Extract the (X, Y) coordinate from the center of the cell holding the provided text.  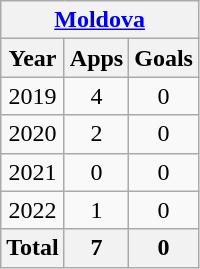
7 (96, 248)
2 (96, 134)
1 (96, 210)
2019 (33, 96)
Goals (164, 58)
2022 (33, 210)
Total (33, 248)
4 (96, 96)
Apps (96, 58)
Moldova (100, 20)
2021 (33, 172)
Year (33, 58)
2020 (33, 134)
